Scan for the cell matching the given text and deliver its (x, y) coordinate at center. 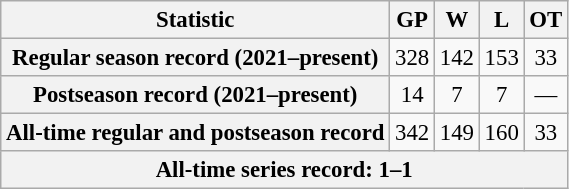
328 (412, 58)
160 (502, 133)
Statistic (196, 20)
OT (546, 20)
14 (412, 95)
149 (458, 133)
153 (502, 58)
All-time series record: 1–1 (284, 170)
L (502, 20)
— (546, 95)
342 (412, 133)
All-time regular and postseason record (196, 133)
GP (412, 20)
W (458, 20)
Regular season record (2021–present) (196, 58)
Postseason record (2021–present) (196, 95)
142 (458, 58)
